For the text-containing cell, return its midpoint in (x, y) coordinate format. 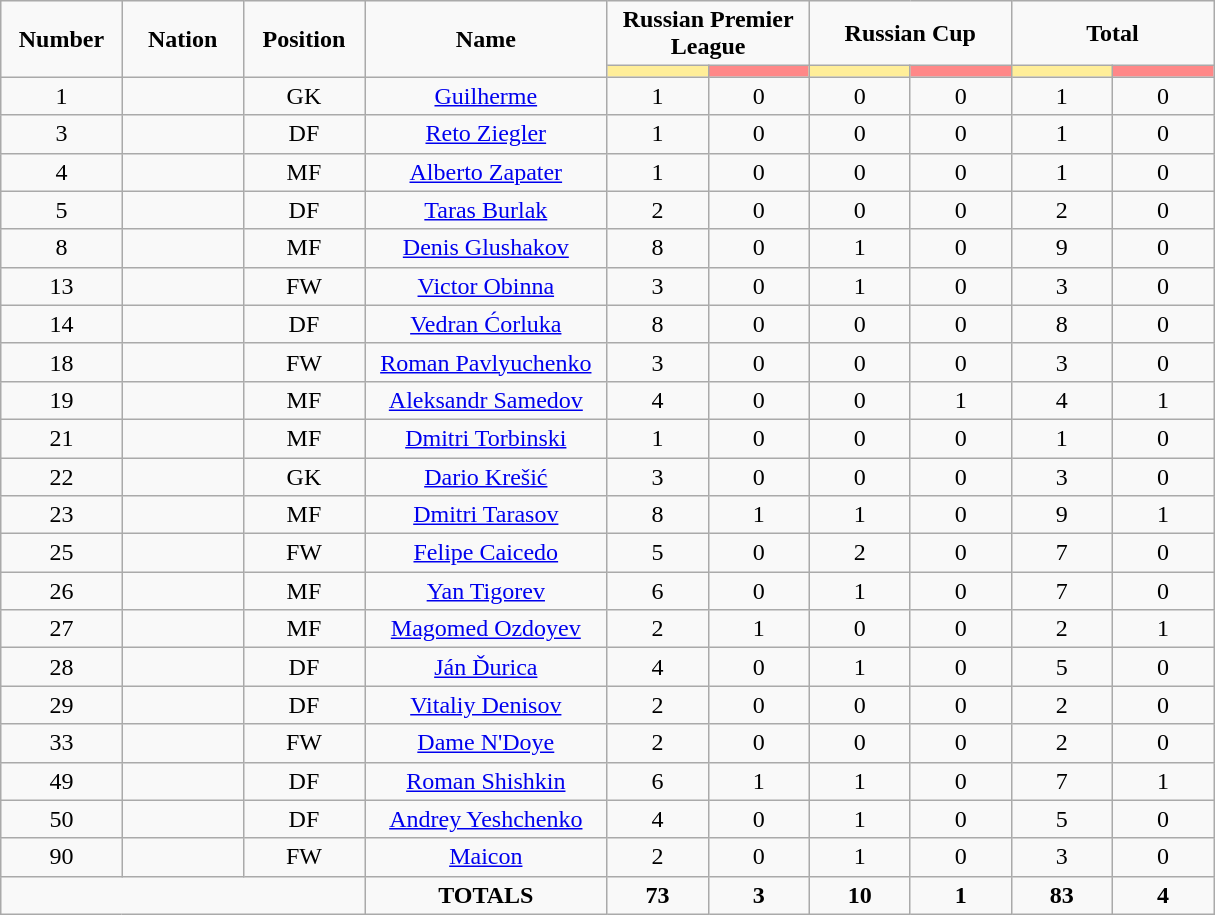
22 (62, 477)
14 (62, 324)
Taras Burlak (486, 210)
Position (304, 39)
26 (62, 591)
Number (62, 39)
Guilherme (486, 96)
Name (486, 39)
Maicon (486, 857)
Nation (182, 39)
Total (1112, 34)
Andrey Yeshchenko (486, 819)
Dame N'Doye (486, 743)
73 (658, 895)
83 (1062, 895)
19 (62, 400)
23 (62, 515)
33 (62, 743)
Reto Ziegler (486, 134)
28 (62, 667)
25 (62, 553)
Alberto Zapater (486, 172)
Magomed Ozdoyev (486, 629)
49 (62, 781)
Yan Tigorev (486, 591)
10 (860, 895)
Roman Shishkin (486, 781)
Ján Ďurica (486, 667)
Dario Krešić (486, 477)
27 (62, 629)
13 (62, 286)
Dmitri Tarasov (486, 515)
18 (62, 362)
Victor Obinna (486, 286)
Aleksandr Samedov (486, 400)
50 (62, 819)
Russian Premier League (708, 34)
Dmitri Torbinski (486, 438)
21 (62, 438)
Denis Glushakov (486, 248)
90 (62, 857)
29 (62, 705)
Felipe Caicedo (486, 553)
Russian Cup (910, 34)
TOTALS (486, 895)
Vedran Ćorluka (486, 324)
Roman Pavlyuchenko (486, 362)
Vitaliy Denisov (486, 705)
